Output the [x, y] coordinate of the center of the cell containing the given text.  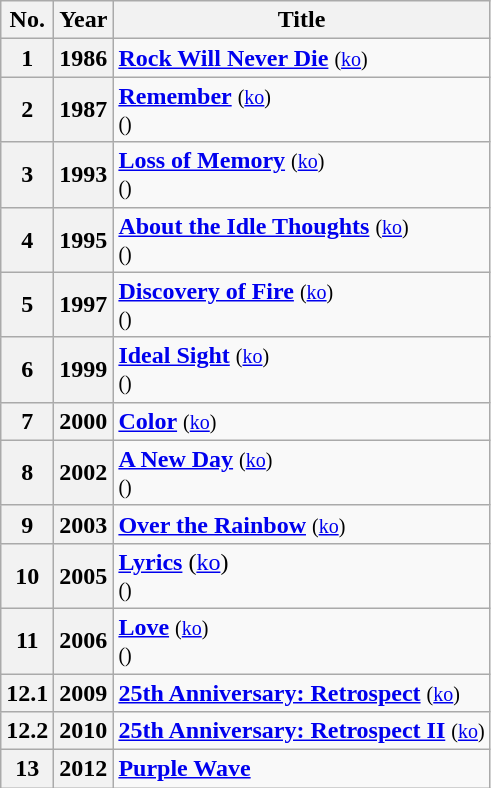
1986 [84, 58]
1999 [84, 370]
3 [28, 174]
2000 [84, 421]
Lyrics (ko)() [302, 576]
2010 [84, 731]
1987 [84, 110]
Over the Rainbow (ko) [302, 524]
4 [28, 240]
Title [302, 20]
1993 [84, 174]
25th Anniversary: Retrospect (ko) [302, 693]
Rock Will Never Die (ko) [302, 58]
Love (ko)() [302, 640]
Discovery of Fire (ko)() [302, 304]
8 [28, 472]
12.1 [28, 693]
7 [28, 421]
Ideal Sight (ko)() [302, 370]
5 [28, 304]
Color (ko) [302, 421]
11 [28, 640]
2003 [84, 524]
About the Idle Thoughts (ko)() [302, 240]
Year [84, 20]
25th Anniversary: Retrospect II (ko) [302, 731]
2005 [84, 576]
A New Day (ko)() [302, 472]
1997 [84, 304]
12.2 [28, 731]
2002 [84, 472]
1 [28, 58]
9 [28, 524]
Purple Wave [302, 769]
6 [28, 370]
2006 [84, 640]
Remember (ko)() [302, 110]
13 [28, 769]
No. [28, 20]
2 [28, 110]
2012 [84, 769]
Loss of Memory (ko)() [302, 174]
2009 [84, 693]
10 [28, 576]
1995 [84, 240]
